Find where the given text appears and provide that cell's center as [x, y] coordinate. 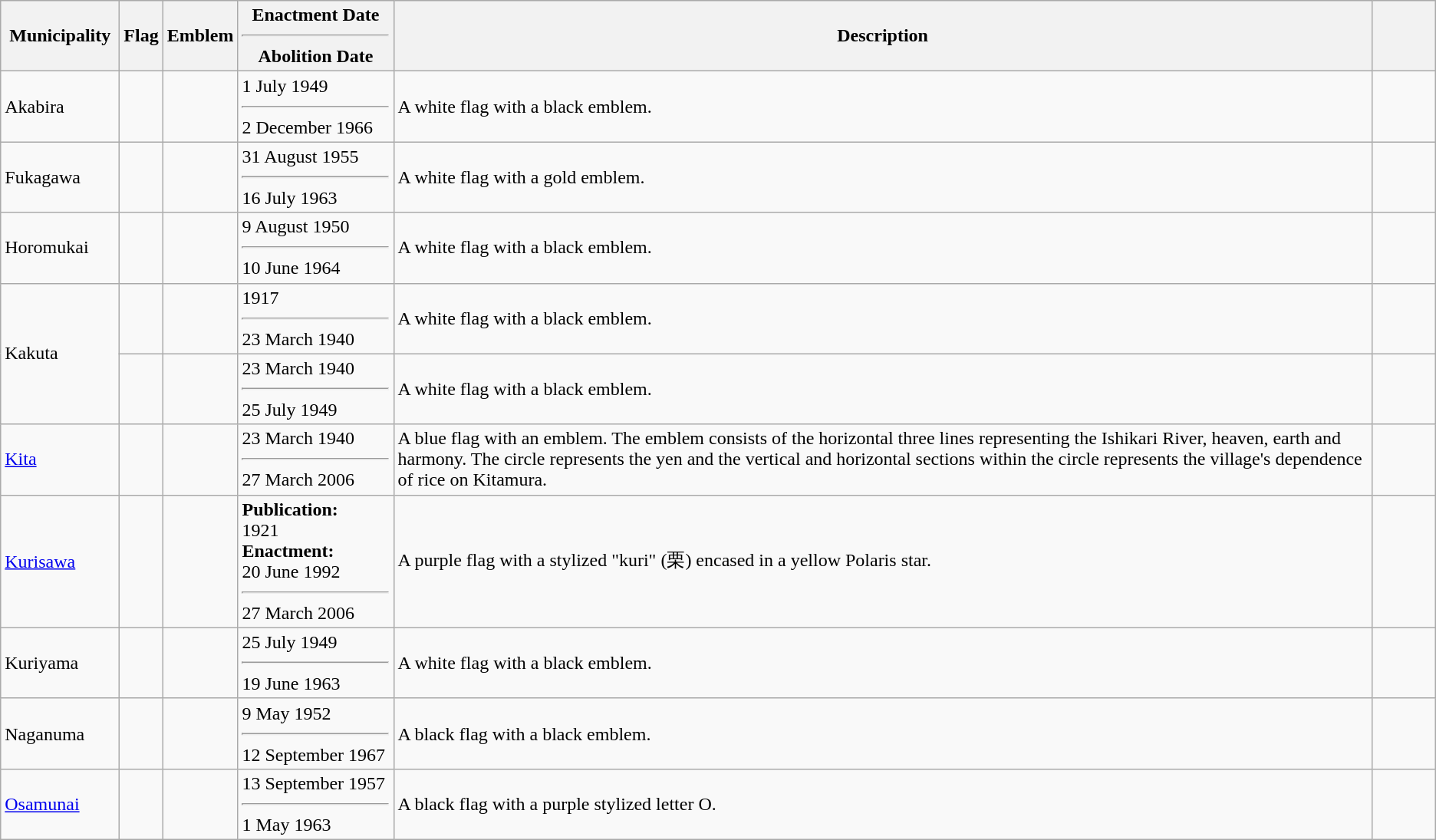
Kurisawa [60, 562]
31 August 195516 July 1963 [316, 177]
Emblem [200, 36]
A black flag with a purple stylized letter O. [882, 804]
9 August 195010 June 1964 [316, 248]
Horomukai [60, 248]
Akabira [60, 107]
Publication:1921Enactment:20 June 199227 March 2006 [316, 562]
9 May 195212 September 1967 [316, 733]
1 July 19492 December 1966 [316, 107]
Flag [141, 36]
Kuriyama [60, 663]
Municipality [60, 36]
Kakuta [60, 354]
13 September 19571 May 1963 [316, 804]
191723 March 1940 [316, 318]
A purple flag with a stylized "kuri" (栗) encased in a yellow Polaris star. [882, 562]
Osamunai [60, 804]
Fukagawa [60, 177]
Description [882, 36]
A black flag with a black emblem. [882, 733]
25 July 194919 June 1963 [316, 663]
Kita [60, 460]
23 March 194027 March 2006 [316, 460]
Naganuma [60, 733]
A white flag with a gold emblem. [882, 177]
23 March 194025 July 1949 [316, 389]
Enactment DateAbolition Date [316, 36]
